Return [X, Y] of the center of cell containing provided text 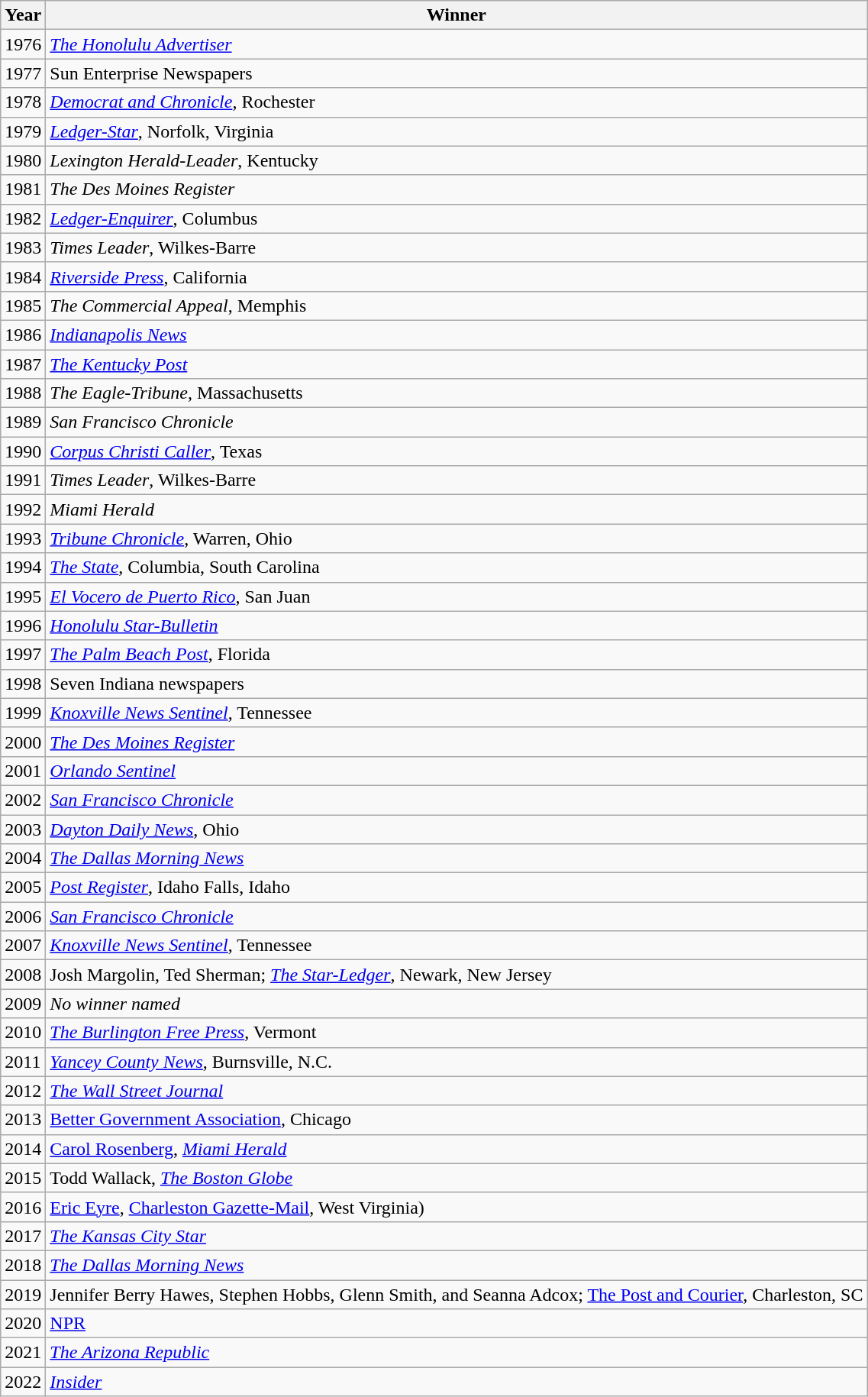
Ledger-Enquirer, Columbus [457, 218]
1988 [23, 393]
2021 [23, 1353]
1996 [23, 626]
No winner named [457, 1004]
Better Government Association, Chicago [457, 1120]
The State, Columbia, South Carolina [457, 568]
1991 [23, 480]
Winner [457, 15]
1987 [23, 364]
1997 [23, 655]
Honolulu Star-Bulletin [457, 626]
Year [23, 15]
2004 [23, 859]
1986 [23, 335]
Riverside Press, California [457, 276]
1992 [23, 509]
1989 [23, 422]
2018 [23, 1265]
2013 [23, 1120]
The Honolulu Advertiser [457, 44]
2019 [23, 1295]
2006 [23, 917]
Miami Herald [457, 509]
2022 [23, 1382]
Democrat and Chronicle, Rochester [457, 102]
2003 [23, 829]
Post Register, Idaho Falls, Idaho [457, 888]
1990 [23, 451]
Ledger-Star, Norfolk, Virginia [457, 131]
Todd Wallack, The Boston Globe [457, 1178]
2010 [23, 1033]
1985 [23, 306]
1981 [23, 189]
The Kansas City Star [457, 1236]
2016 [23, 1207]
1983 [23, 247]
1982 [23, 218]
Josh Margolin, Ted Sherman; The Star-Ledger, Newark, New Jersey [457, 975]
2020 [23, 1324]
Eric Eyre, Charleston Gazette-Mail, West Virginia) [457, 1207]
2009 [23, 1004]
1995 [23, 597]
2008 [23, 975]
2014 [23, 1149]
1998 [23, 684]
1993 [23, 538]
2001 [23, 771]
1984 [23, 276]
Indianapolis News [457, 335]
Seven Indiana newspapers [457, 684]
Insider [457, 1382]
El Vocero de Puerto Rico, San Juan [457, 597]
2000 [23, 742]
NPR [457, 1324]
The Commercial Appeal, Memphis [457, 306]
The Eagle-Tribune, Massachusetts [457, 393]
1977 [23, 73]
Orlando Sentinel [457, 771]
The Arizona Republic [457, 1353]
Corpus Christi Caller, Texas [457, 451]
Jennifer Berry Hawes, Stephen Hobbs, Glenn Smith, and Seanna Adcox; The Post and Courier, Charleston, SC [457, 1295]
1978 [23, 102]
1999 [23, 713]
The Wall Street Journal [457, 1091]
The Kentucky Post [457, 364]
2011 [23, 1062]
The Burlington Free Press, Vermont [457, 1033]
Sun Enterprise Newspapers [457, 73]
1994 [23, 568]
1976 [23, 44]
The Palm Beach Post, Florida [457, 655]
Yancey County News, Burnsville, N.C. [457, 1062]
1980 [23, 160]
Tribune Chronicle, Warren, Ohio [457, 538]
Carol Rosenberg, Miami Herald [457, 1149]
2012 [23, 1091]
2015 [23, 1178]
2017 [23, 1236]
1979 [23, 131]
2007 [23, 946]
Dayton Daily News, Ohio [457, 829]
2005 [23, 888]
2002 [23, 800]
Lexington Herald-Leader, Kentucky [457, 160]
